Locate the cell with the specified text and output its (X, Y) center coordinate. 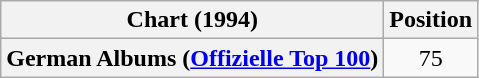
75 (431, 58)
Position (431, 20)
Chart (1994) (192, 20)
German Albums (Offizielle Top 100) (192, 58)
